Output the [X, Y] coordinate of the center of the cell containing the given text.  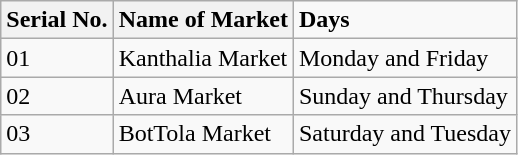
Monday and Friday [404, 58]
02 [57, 96]
Sunday and Thursday [404, 96]
Name of Market [203, 20]
01 [57, 58]
Aura Market [203, 96]
Days [404, 20]
03 [57, 134]
BotTola Market [203, 134]
Kanthalia Market [203, 58]
Serial No. [57, 20]
Saturday and Tuesday [404, 134]
